For the text-containing cell, return its midpoint in [x, y] coordinate format. 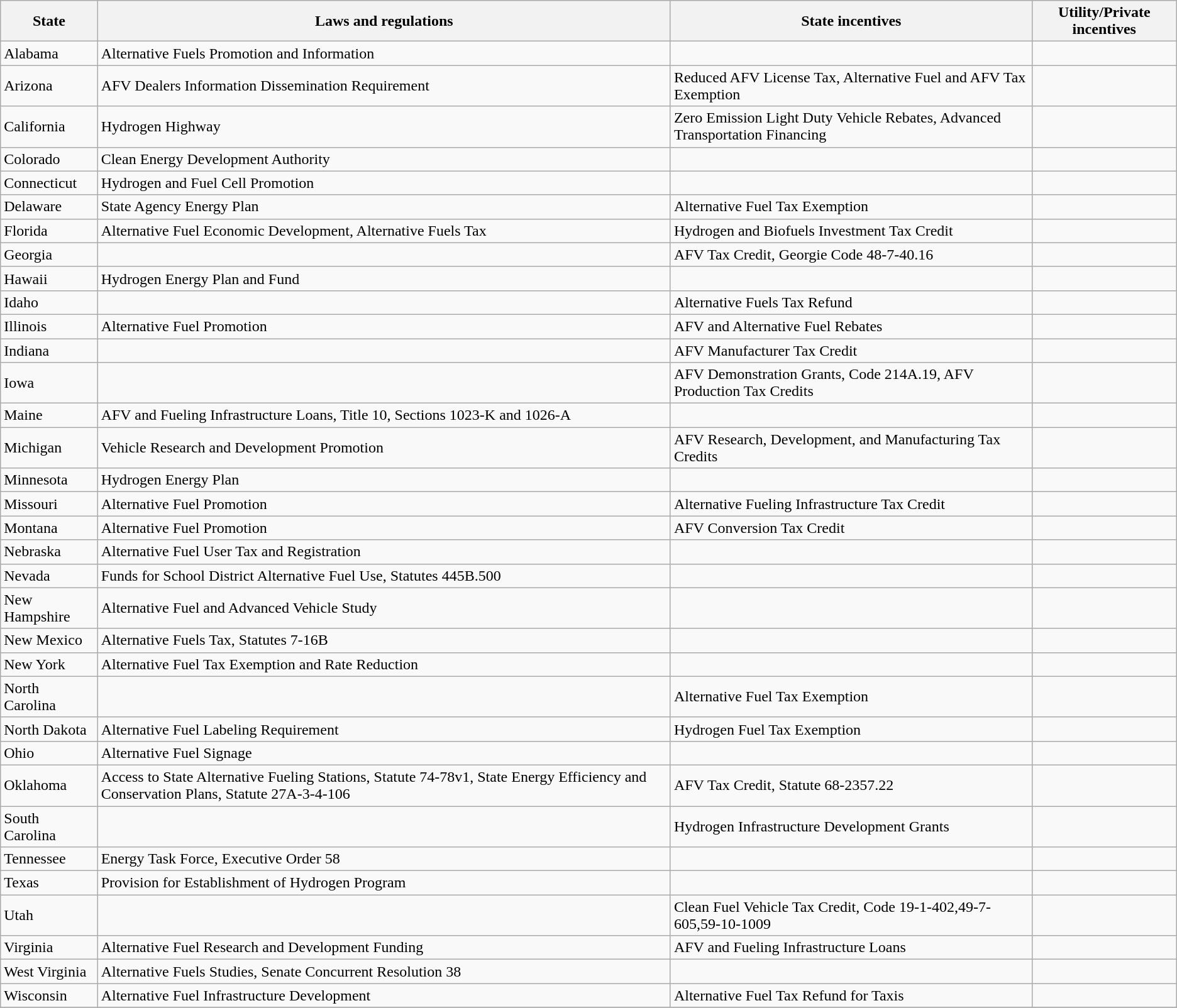
State incentives [851, 21]
Alternative Fuels Tax Refund [851, 302]
Hydrogen Energy Plan [384, 480]
Wisconsin [49, 995]
Colorado [49, 159]
AFV Conversion Tax Credit [851, 528]
Alternative Fueling Infrastructure Tax Credit [851, 504]
Utah [49, 915]
Alternative Fuel User Tax and Registration [384, 552]
Alternative Fuel Research and Development Funding [384, 948]
Connecticut [49, 183]
Indiana [49, 350]
New Mexico [49, 640]
AFV and Alternative Fuel Rebates [851, 326]
Clean Fuel Vehicle Tax Credit, Code 19-1-402,49-7-605,59-10-1009 [851, 915]
Laws and regulations [384, 21]
Alternative Fuel Tax Refund for Taxis [851, 995]
North Carolina [49, 696]
Missouri [49, 504]
West Virginia [49, 972]
Hydrogen Energy Plan and Fund [384, 278]
State Agency Energy Plan [384, 207]
AFV Tax Credit, Georgie Code 48-7-40.16 [851, 255]
Hydrogen Fuel Tax Exemption [851, 729]
Alternative Fuel Labeling Requirement [384, 729]
AFV Demonstration Grants, Code 214A.19, AFV Production Tax Credits [851, 383]
Ohio [49, 753]
Alternative Fuel Tax Exemption and Rate Reduction [384, 664]
Hydrogen Infrastructure Development Grants [851, 826]
Provision for Establishment of Hydrogen Program [384, 883]
Michigan [49, 447]
Oklahoma [49, 786]
New York [49, 664]
Alternative Fuel Economic Development, Alternative Fuels Tax [384, 231]
Delaware [49, 207]
California [49, 127]
AFV and Fueling Infrastructure Loans, Title 10, Sections 1023-K and 1026-A [384, 415]
Tennessee [49, 859]
Access to State Alternative Fueling Stations, Statute 74-78v1, State Energy Efficiency and Conservation Plans, Statute 27A-3-4-106 [384, 786]
Nevada [49, 576]
South Carolina [49, 826]
North Dakota [49, 729]
Clean Energy Development Authority [384, 159]
Alternative Fuel and Advanced Vehicle Study [384, 608]
AFV Dealers Information Dissemination Requirement [384, 85]
Alternative Fuel Infrastructure Development [384, 995]
Minnesota [49, 480]
Alternative Fuels Promotion and Information [384, 53]
Alternative Fuels Studies, Senate Concurrent Resolution 38 [384, 972]
Nebraska [49, 552]
State [49, 21]
Illinois [49, 326]
Montana [49, 528]
AFV Research, Development, and Manufacturing Tax Credits [851, 447]
Idaho [49, 302]
Hydrogen and Fuel Cell Promotion [384, 183]
Hawaii [49, 278]
Energy Task Force, Executive Order 58 [384, 859]
Hydrogen Highway [384, 127]
Alternative Fuels Tax, Statutes 7-16B [384, 640]
Arizona [49, 85]
Florida [49, 231]
Vehicle Research and Development Promotion [384, 447]
Maine [49, 415]
Zero Emission Light Duty Vehicle Rebates, Advanced Transportation Financing [851, 127]
Utility/Private incentives [1104, 21]
AFV Tax Credit, Statute 68-2357.22 [851, 786]
Iowa [49, 383]
AFV Manufacturer Tax Credit [851, 350]
Virginia [49, 948]
New Hampshire [49, 608]
Hydrogen and Biofuels Investment Tax Credit [851, 231]
AFV and Fueling Infrastructure Loans [851, 948]
Funds for School District Alternative Fuel Use, Statutes 445B.500 [384, 576]
Alternative Fuel Signage [384, 753]
Georgia [49, 255]
Alabama [49, 53]
Texas [49, 883]
Reduced AFV License Tax, Alternative Fuel and AFV Tax Exemption [851, 85]
